Locate the cell with the specified text and output its [X, Y] center coordinate. 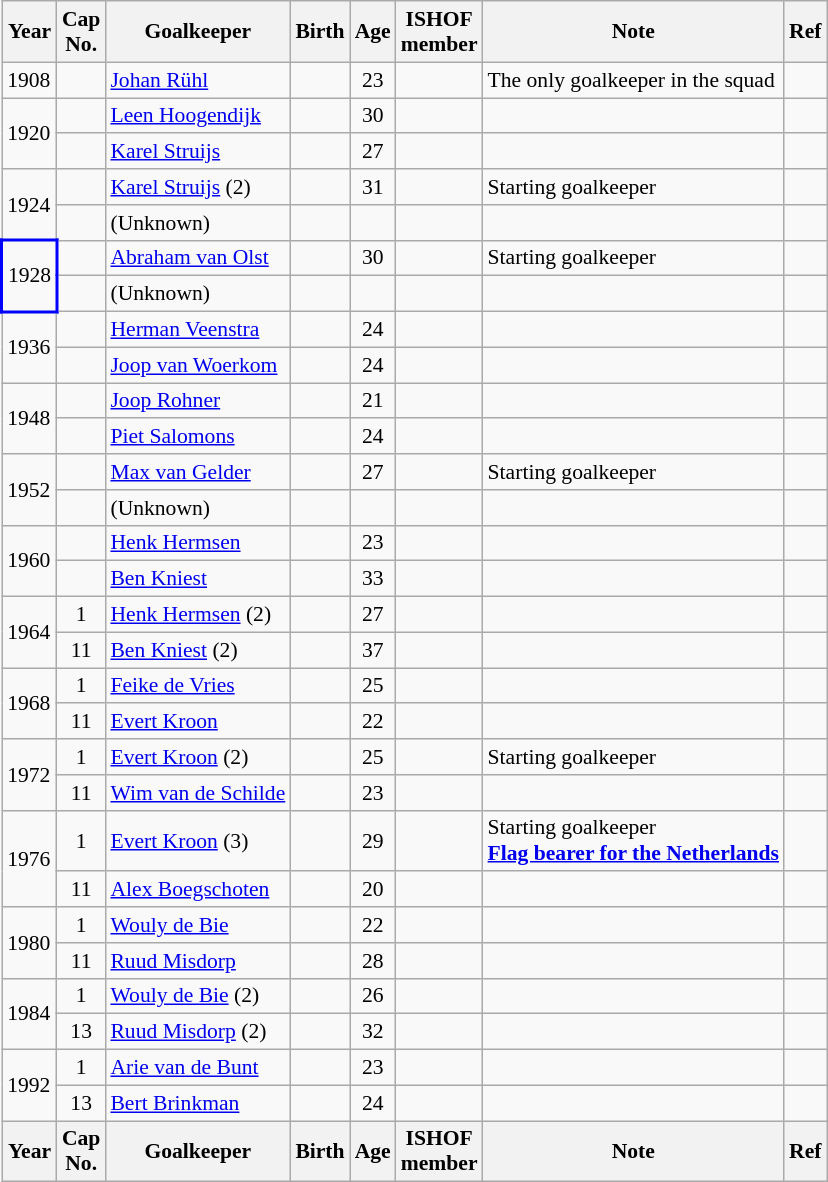
Evert Kroon (3) [198, 840]
Alex Boegschoten [198, 890]
20 [373, 890]
Henk Hermsen [198, 543]
Abraham van Olst [198, 258]
1960 [30, 560]
32 [373, 1032]
1984 [30, 1014]
Johan Rühl [198, 80]
Arie van de Bunt [198, 1068]
1964 [30, 632]
1936 [30, 348]
Wouly de Bie [198, 925]
Karel Struijs [198, 152]
1972 [30, 774]
Ruud Misdorp [198, 961]
Ben Kniest (2) [198, 650]
26 [373, 996]
Leen Hoogendijk [198, 116]
Ben Kniest [198, 579]
Wim van de Schilde [198, 793]
Evert Kroon (2) [198, 757]
1920 [30, 134]
21 [373, 401]
Piet Salomons [198, 437]
Bert Brinkman [198, 1103]
37 [373, 650]
1976 [30, 858]
1992 [30, 1086]
Joop van Woerkom [198, 365]
Wouly de Bie (2) [198, 996]
Henk Hermsen (2) [198, 615]
1952 [30, 490]
1980 [30, 942]
Feike de Vries [198, 686]
29 [373, 840]
Starting goalkeeperFlag bearer for the Netherlands [634, 840]
1928 [30, 276]
1968 [30, 704]
The only goalkeeper in the squad [634, 80]
31 [373, 187]
Max van Gelder [198, 472]
1908 [30, 80]
Joop Rohner [198, 401]
28 [373, 961]
1948 [30, 418]
Karel Struijs (2) [198, 187]
Herman Veenstra [198, 330]
1924 [30, 204]
Ruud Misdorp (2) [198, 1032]
Evert Kroon [198, 722]
33 [373, 579]
